Pinpoint the cell where the given text exists, returning its (x, y) midpoint coordinate. 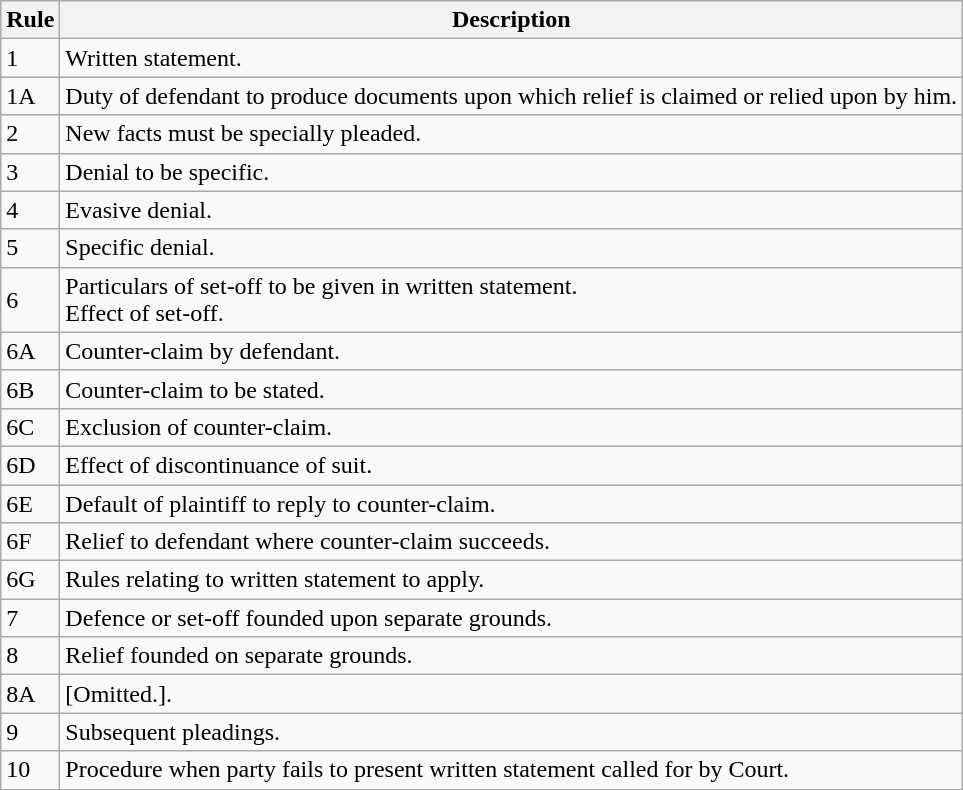
Subsequent pleadings. (512, 732)
Exclusion of counter-claim. (512, 427)
6F (30, 542)
8A (30, 694)
4 (30, 210)
9 (30, 732)
Description (512, 20)
Defence or set-off founded upon separate grounds. (512, 618)
Rules relating to written statement to apply. (512, 580)
Duty of defendant to produce documents upon which relief is claimed or relied upon by him. (512, 96)
Procedure when party fails to present written statement called for by Court. (512, 770)
6G (30, 580)
Counter-claim by defendant. (512, 351)
6 (30, 300)
Particulars of set-off to be given in written statement.Effect of set-off. (512, 300)
Written statement. (512, 58)
10 (30, 770)
1A (30, 96)
6D (30, 465)
8 (30, 656)
New facts must be specially pleaded. (512, 134)
Default of plaintiff to reply to counter-claim. (512, 503)
Specific denial. (512, 248)
Relief to defendant where counter-claim succeeds. (512, 542)
6A (30, 351)
6E (30, 503)
Evasive denial. (512, 210)
2 (30, 134)
Effect of discontinuance of suit. (512, 465)
Rule (30, 20)
3 (30, 172)
Counter-claim to be stated. (512, 389)
5 (30, 248)
Relief founded on separate grounds. (512, 656)
7 (30, 618)
Denial to be specific. (512, 172)
1 (30, 58)
6B (30, 389)
[Omitted.]. (512, 694)
6C (30, 427)
